Detect which cell encompasses the target text, then output its [x, y] center coordinate. 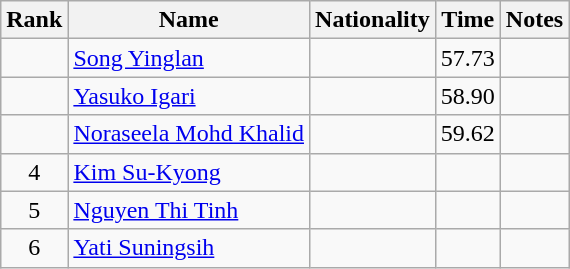
58.90 [468, 96]
Song Yinglan [189, 58]
4 [34, 172]
Yati Suningsih [189, 248]
Name [189, 20]
59.62 [468, 134]
Kim Su-Kyong [189, 172]
Time [468, 20]
Nguyen Thi Tinh [189, 210]
6 [34, 248]
Notes [534, 20]
Rank [34, 20]
57.73 [468, 58]
Nationality [373, 20]
Noraseela Mohd Khalid [189, 134]
Yasuko Igari [189, 96]
5 [34, 210]
